Determine the [x, y] coordinate at the center of the cell enclosing the given text.  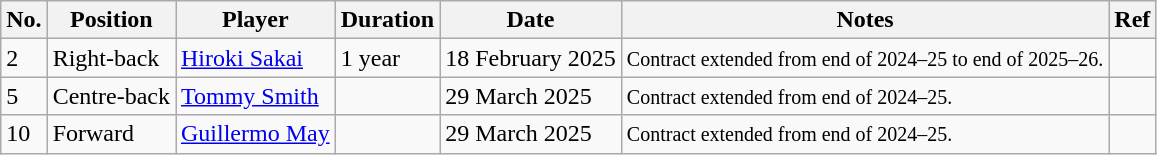
No. [24, 20]
Guillermo May [256, 134]
Centre-back [111, 96]
Player [256, 20]
Tommy Smith [256, 96]
1 year [387, 58]
Position [111, 20]
Ref [1132, 20]
Contract extended from end of 2024–25 to end of 2025–26. [864, 58]
Hiroki Sakai [256, 58]
2 [24, 58]
Forward [111, 134]
18 February 2025 [531, 58]
Date [531, 20]
Notes [864, 20]
Duration [387, 20]
10 [24, 134]
Right-back [111, 58]
5 [24, 96]
